Detect which cell encompasses the target text, then output its (x, y) center coordinate. 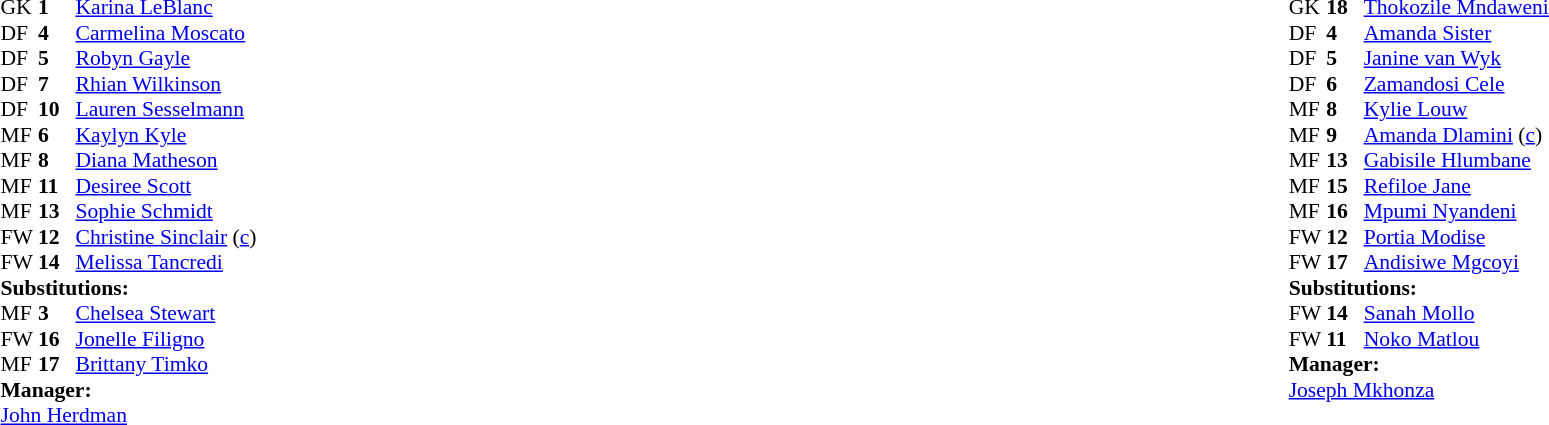
Andisiwe Mgcoyi (1456, 263)
Noko Matlou (1456, 339)
Robyn Gayle (166, 59)
Amanda Sister (1456, 33)
Joseph Mkhonza (1419, 390)
Melissa Tancredi (166, 263)
Diana Matheson (166, 161)
9 (1345, 135)
Mpumi Nyandeni (1456, 211)
Janine van Wyk (1456, 59)
Sanah Mollo (1456, 313)
Carmelina Moscato (166, 33)
Chelsea Stewart (166, 313)
Kylie Louw (1456, 109)
15 (1345, 186)
Amanda Dlamini (c) (1456, 135)
Refiloe Jane (1456, 186)
Lauren Sesselmann (166, 109)
Christine Sinclair (c) (166, 237)
Portia Modise (1456, 237)
10 (57, 109)
Sophie Schmidt (166, 211)
Gabisile Hlumbane (1456, 161)
Jonelle Filigno (166, 339)
Zamandosi Cele (1456, 84)
Brittany Timko (166, 365)
Rhian Wilkinson (166, 84)
Desiree Scott (166, 186)
Kaylyn Kyle (166, 135)
7 (57, 84)
3 (57, 313)
